Output the [x, y] coordinate of the center of the cell containing the given text.  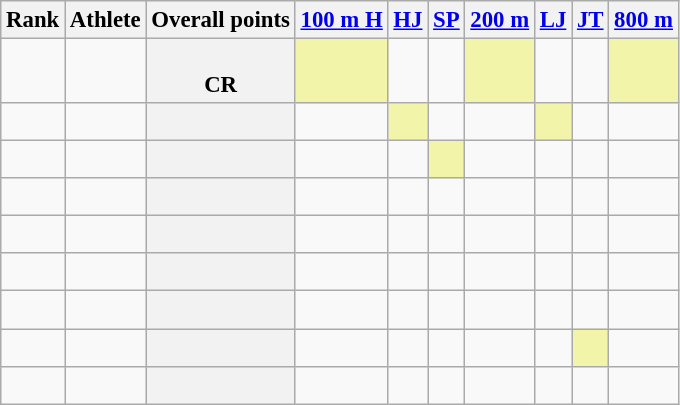
100 m H [342, 20]
JT [590, 20]
Athlete [106, 20]
HJ [408, 20]
LJ [552, 20]
Overall points [220, 20]
SP [446, 20]
200 m [500, 20]
CR [220, 72]
Rank [33, 20]
800 m [644, 20]
